Return (x, y) of the center of cell containing provided text 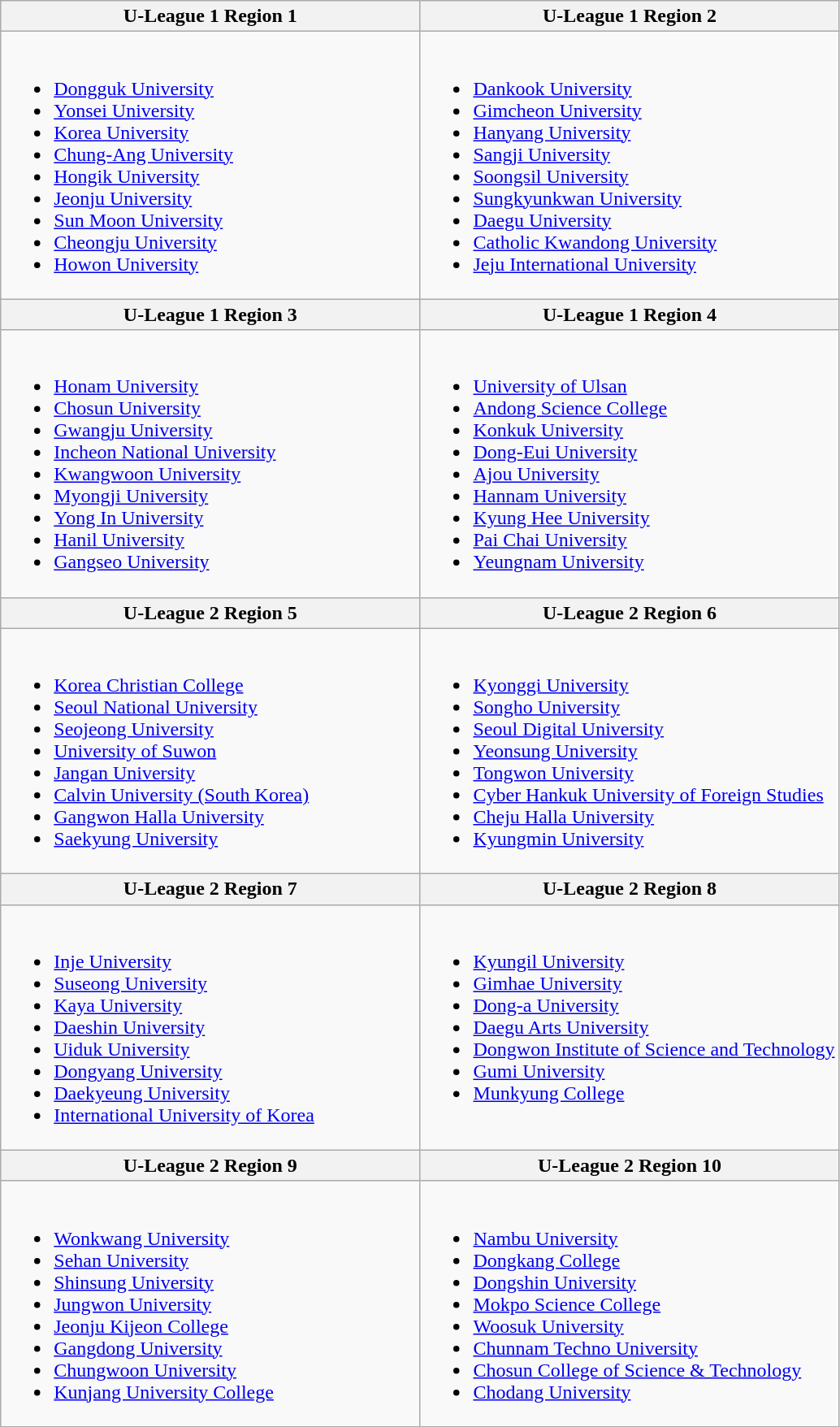
U-League 2 Region 5 (210, 613)
U-League 1 Region 1 (210, 16)
U-League 2 Region 8 (630, 889)
U-League 1 Region 4 (630, 314)
U-League 1 Region 2 (630, 16)
Kyungil UniversityGimhae UniversityDong-a UniversityDaegu Arts UniversityDongwon Institute of Science and TechnologyGumi UniversityMunkyung College (630, 1027)
U-League 2 Region 6 (630, 613)
U-League 2 Region 10 (630, 1165)
U-League 1 Region 3 (210, 314)
U-League 2 Region 7 (210, 889)
U-League 2 Region 9 (210, 1165)
